Extract the (X, Y) coordinate from the center of the cell holding the provided text.  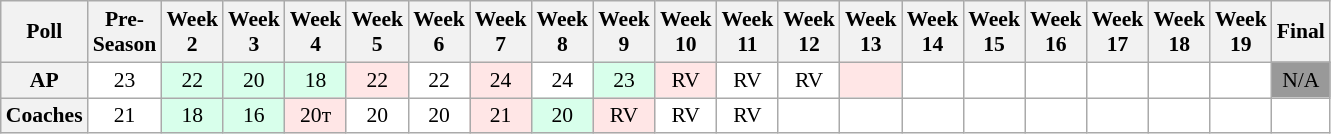
16 (254, 116)
Week7 (501, 32)
Pre-Season (125, 32)
Week4 (316, 32)
Week12 (809, 32)
Final (1301, 32)
Coaches (44, 116)
Week14 (933, 32)
Week5 (377, 32)
Week13 (871, 32)
Week17 (1118, 32)
Week6 (439, 32)
Week18 (1179, 32)
Week3 (254, 32)
20т (316, 116)
Week11 (748, 32)
N/A (1301, 80)
Week9 (624, 32)
Week15 (994, 32)
AP (44, 80)
Week2 (192, 32)
Week8 (562, 32)
Week10 (686, 32)
Week16 (1056, 32)
Week19 (1241, 32)
Poll (44, 32)
